Locate the cell with the specified text and output its [X, Y] center coordinate. 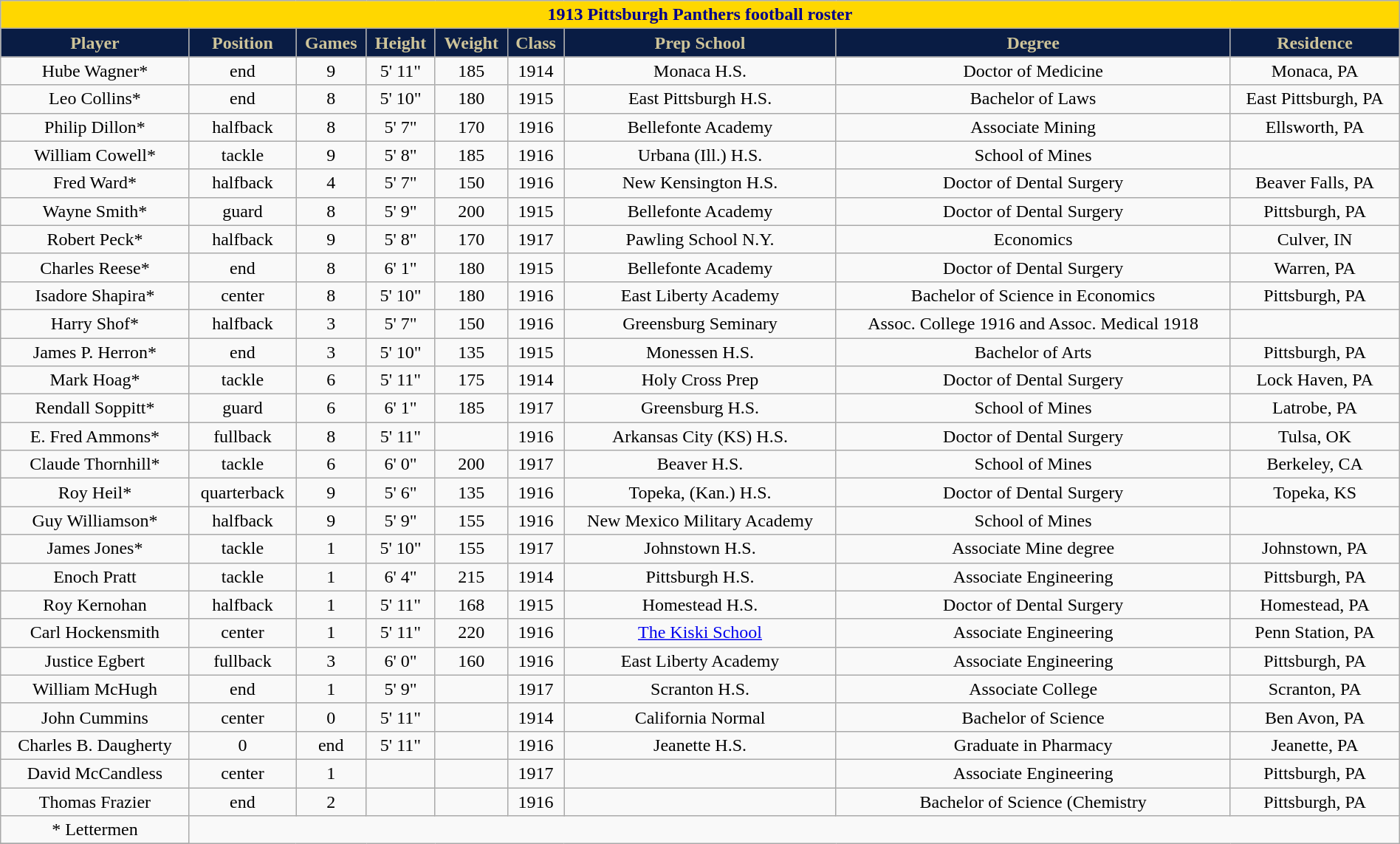
168 [471, 605]
Associate Mine degree [1033, 549]
Philip Dillon* [95, 127]
Homestead, PA [1314, 605]
Height [400, 43]
Roy Heil* [95, 493]
Bachelor of Science in Economics [1033, 295]
Guy Williamson* [95, 521]
David McCandless [95, 773]
160 [471, 661]
John Cummins [95, 717]
East Pittsburgh H.S. [700, 99]
Pawling School N.Y. [700, 239]
Ben Avon, PA [1314, 717]
215 [471, 577]
Monessen H.S. [700, 352]
Degree [1033, 43]
Associate Mining [1033, 127]
Prep School [700, 43]
Claude Thornhill* [95, 464]
Robert Peck* [95, 239]
E. Fred Ammons* [95, 436]
Bachelor of Laws [1033, 99]
Arkansas City (KS) H.S. [700, 436]
Penn Station, PA [1314, 633]
Graduate in Pharmacy [1033, 745]
* Lettermen [95, 830]
Beaver Falls, PA [1314, 183]
Culver, IN [1314, 239]
6' 4" [400, 577]
Pittsburgh H.S. [700, 577]
The Kiski School [700, 633]
Scranton H.S. [700, 689]
Warren, PA [1314, 267]
Johnstown, PA [1314, 549]
Greensburg Seminary [700, 323]
Games [331, 43]
Greensburg H.S. [700, 408]
1913 Pittsburgh Panthers football roster [700, 15]
New Kensington H.S. [700, 183]
Assoc. College 1916 and Assoc. Medical 1918 [1033, 323]
Latrobe, PA [1314, 408]
Position [242, 43]
Fred Ward* [95, 183]
Mark Hoag* [95, 380]
Berkeley, CA [1314, 464]
Lock Haven, PA [1314, 380]
Monaca, PA [1314, 71]
Ellsworth, PA [1314, 127]
Urbana (Ill.) H.S. [700, 155]
William Cowell* [95, 155]
Justice Egbert [95, 661]
William McHugh [95, 689]
Bachelor of Science [1033, 717]
Charles Reese* [95, 267]
Weight [471, 43]
Beaver H.S. [700, 464]
Charles B. Daugherty [95, 745]
Associate College [1033, 689]
Player [95, 43]
Homestead H.S. [700, 605]
Tulsa, OK [1314, 436]
Roy Kernohan [95, 605]
Economics [1033, 239]
Bachelor of Science (Chemistry [1033, 801]
Rendall Soppitt* [95, 408]
Bachelor of Arts [1033, 352]
Wayne Smith* [95, 211]
Scranton, PA [1314, 689]
Hube Wagner* [95, 71]
Enoch Pratt [95, 577]
Jeanette H.S. [700, 745]
Leo Collins* [95, 99]
Holy Cross Prep [700, 380]
220 [471, 633]
James P. Herron* [95, 352]
5' 6" [400, 493]
Thomas Frazier [95, 801]
Class [535, 43]
California Normal [700, 717]
Topeka, KS [1314, 493]
Harry Shof* [95, 323]
James Jones* [95, 549]
New Mexico Military Academy [700, 521]
Monaca H.S. [700, 71]
Topeka, (Kan.) H.S. [700, 493]
Residence [1314, 43]
Carl Hockensmith [95, 633]
175 [471, 380]
Jeanette, PA [1314, 745]
Doctor of Medicine [1033, 71]
4 [331, 183]
quarterback [242, 493]
2 [331, 801]
Johnstown H.S. [700, 549]
East Pittsburgh, PA [1314, 99]
Isadore Shapira* [95, 295]
